Output the (x, y) coordinate of the center of the cell containing the given text.  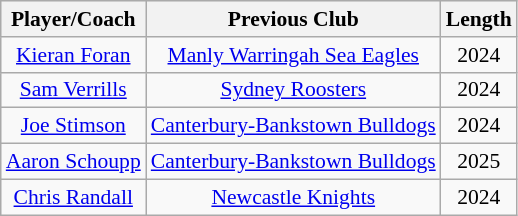
Length (479, 19)
Sydney Roosters (294, 90)
2025 (479, 162)
Chris Randall (74, 197)
Aaron Schoupp (74, 162)
Player/Coach (74, 19)
Newcastle Knights (294, 197)
Manly Warringah Sea Eagles (294, 55)
Sam Verrills (74, 90)
Joe Stimson (74, 126)
Previous Club (294, 19)
Kieran Foran (74, 55)
